For the text-containing cell, return its midpoint in (X, Y) coordinate format. 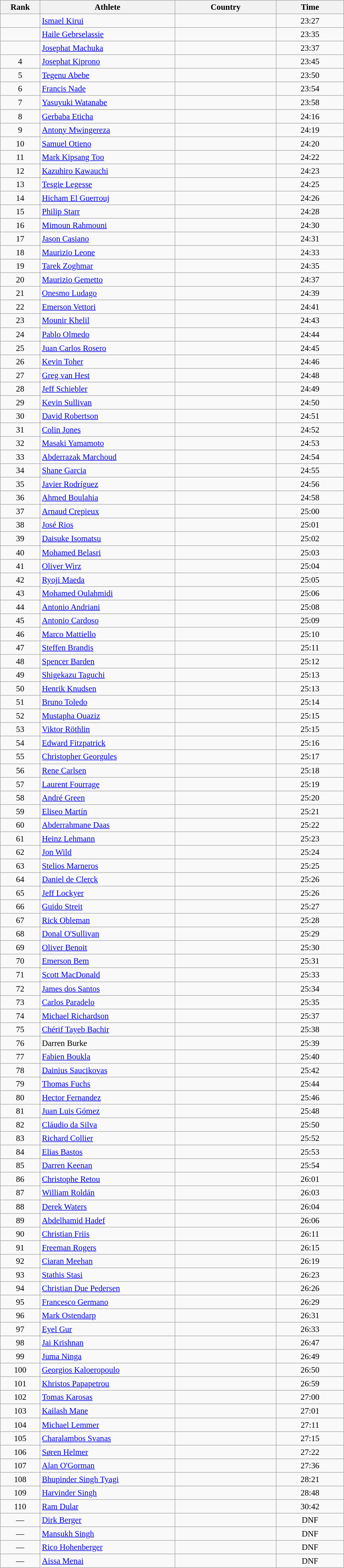
82 (20, 1125)
72 (20, 989)
23:45 (310, 62)
Daisuke Isomatsu (107, 539)
101 (20, 1384)
88 (20, 1207)
70 (20, 961)
Maurizio Gemetto (107, 280)
99 (20, 1357)
24:45 (310, 348)
Mounir Khelil (107, 321)
102 (20, 1398)
Kazuhiro Kawauchi (107, 171)
26:29 (310, 1302)
41 (20, 566)
26:23 (310, 1275)
61 (20, 839)
59 (20, 811)
25:40 (310, 1057)
87 (20, 1193)
Philip Starr (107, 212)
Freeman Rogers (107, 1248)
24 (20, 334)
Spencer Barden (107, 661)
26:01 (310, 1179)
Chérif Tayeb Bachir (107, 1029)
24:16 (310, 116)
24:31 (310, 239)
Time (310, 7)
25:31 (310, 961)
24:26 (310, 198)
25:52 (310, 1138)
25:21 (310, 811)
Tomas Karosas (107, 1398)
Søren Helmer (107, 1452)
25:11 (310, 648)
18 (20, 253)
Darren Keenan (107, 1166)
90 (20, 1234)
Rico Hohenberger (107, 1547)
25:01 (310, 525)
20 (20, 280)
Charalambos Svanas (107, 1438)
Francis Nade (107, 89)
Masaki Yamamoto (107, 443)
60 (20, 825)
Ciaran Meehan (107, 1261)
25:18 (310, 770)
25:00 (310, 512)
7 (20, 103)
24:20 (310, 144)
25:22 (310, 825)
95 (20, 1302)
Mohamed Belasri (107, 553)
25:09 (310, 621)
Edward Fitzpatrick (107, 743)
Eliseo Martín (107, 811)
26:47 (310, 1343)
71 (20, 975)
24:53 (310, 443)
25 (20, 348)
27:15 (310, 1438)
106 (20, 1452)
Francesco Germano (107, 1302)
Fabien Boukla (107, 1057)
67 (20, 920)
17 (20, 239)
Tarek Zoghmar (107, 266)
25:25 (310, 866)
William Roldán (107, 1193)
25:02 (310, 539)
Christian Due Pedersen (107, 1288)
63 (20, 866)
Bhupinder Singh Tyagi (107, 1479)
108 (20, 1479)
26:33 (310, 1329)
Christophe Retou (107, 1179)
Antonio Andriani (107, 607)
Kevin Toher (107, 361)
25:28 (310, 920)
Ram Dular (107, 1506)
32 (20, 443)
24:33 (310, 253)
Harvinder Singh (107, 1493)
Marco Mattiello (107, 634)
Juan Carlos Rosero (107, 348)
65 (20, 893)
24:30 (310, 225)
56 (20, 770)
25:14 (310, 702)
Jeff Lockyer (107, 893)
Donal O'Sullivan (107, 934)
24:51 (310, 416)
24:23 (310, 171)
Elias Bastos (107, 1152)
86 (20, 1179)
25:20 (310, 798)
Hicham El Guerrouj (107, 198)
25:38 (310, 1029)
85 (20, 1166)
Shane Garcia (107, 471)
23 (20, 321)
26:11 (310, 1234)
24:52 (310, 430)
98 (20, 1343)
25:54 (310, 1166)
Carlos Paradelo (107, 1002)
Pablo Olmedo (107, 334)
28 (20, 389)
26:19 (310, 1261)
19 (20, 266)
Arnaud Crepieux (107, 512)
27:22 (310, 1452)
25:05 (310, 580)
25:04 (310, 566)
26:31 (310, 1316)
110 (20, 1506)
Scott MacDonald (107, 975)
José Rios (107, 525)
77 (20, 1057)
24:56 (310, 484)
24:39 (310, 293)
42 (20, 580)
Kevin Sullivan (107, 402)
23:37 (310, 48)
Ismael Kirui (107, 21)
Mark Ostendarp (107, 1316)
24:46 (310, 361)
43 (20, 593)
Josephat Kiprono (107, 62)
Jason Casiano (107, 239)
Ryoji Maeda (107, 580)
Mark Kipsang Too (107, 157)
66 (20, 907)
25:33 (310, 975)
Stelios Marneros (107, 866)
25:37 (310, 1016)
74 (20, 1016)
76 (20, 1043)
10 (20, 144)
25:06 (310, 593)
26:49 (310, 1357)
94 (20, 1288)
35 (20, 484)
89 (20, 1220)
64 (20, 880)
Shigekazu Taguchi (107, 675)
8 (20, 116)
Christopher Georgules (107, 757)
12 (20, 171)
Jai Krishnan (107, 1343)
25:44 (310, 1084)
Derek Waters (107, 1207)
75 (20, 1029)
Georgios Kaloeropoulo (107, 1370)
24:50 (310, 402)
Emerson Vettori (107, 307)
73 (20, 1002)
24:37 (310, 280)
Heinz Lehmann (107, 839)
6 (20, 89)
27:01 (310, 1411)
Christian Friis (107, 1234)
5 (20, 75)
Antony Mwingereza (107, 130)
25:34 (310, 989)
24:19 (310, 130)
11 (20, 157)
Kailash Mane (107, 1411)
40 (20, 553)
Michael Lemmer (107, 1425)
24:28 (310, 212)
46 (20, 634)
78 (20, 1070)
80 (20, 1097)
Country (226, 7)
24:54 (310, 457)
47 (20, 648)
25:30 (310, 948)
Viktor Röthlin (107, 729)
Jeff Schiebler (107, 389)
Daniel de Clerck (107, 880)
45 (20, 621)
27 (20, 375)
83 (20, 1138)
84 (20, 1152)
26:50 (310, 1370)
50 (20, 689)
24:58 (310, 498)
Stathis Stasi (107, 1275)
81 (20, 1111)
79 (20, 1084)
30 (20, 416)
31 (20, 430)
25:35 (310, 1002)
25:08 (310, 607)
Aissa Menai (107, 1561)
Samuel Otieno (107, 144)
93 (20, 1275)
26:06 (310, 1220)
33 (20, 457)
Mansukh Singh (107, 1534)
15 (20, 212)
23:27 (310, 21)
30:42 (310, 1506)
27:11 (310, 1425)
26:26 (310, 1288)
103 (20, 1411)
Khristos Papapetrou (107, 1384)
Abdelhamid Hadef (107, 1220)
13 (20, 185)
Darren Burke (107, 1043)
23:54 (310, 89)
25:50 (310, 1125)
Oliver Wirz (107, 566)
26:59 (310, 1384)
Gerbaba Eticha (107, 116)
23:35 (310, 34)
39 (20, 539)
69 (20, 948)
25:46 (310, 1097)
Greg van Hest (107, 375)
Ahmed Boulahia (107, 498)
Tegenu Abebe (107, 75)
25:53 (310, 1152)
25:03 (310, 553)
22 (20, 307)
25:29 (310, 934)
37 (20, 512)
25:27 (310, 907)
25:48 (310, 1111)
24:48 (310, 375)
Henrik Knudsen (107, 689)
105 (20, 1438)
Rick Obleman (107, 920)
97 (20, 1329)
Abderrazak Marchoud (107, 457)
Alan O'Gorman (107, 1465)
Jon Wild (107, 852)
Eyel Gur (107, 1329)
Colin Jones (107, 430)
Oliver Benoit (107, 948)
25:12 (310, 661)
Juan Luis Gómez (107, 1111)
Bruno Toledo (107, 702)
Antonio Cardoso (107, 621)
25:39 (310, 1043)
Laurent Fourrage (107, 784)
Hector Fernandez (107, 1097)
23:58 (310, 103)
Emerson Bem (107, 961)
Abderrahmane Daas (107, 825)
26:04 (310, 1207)
Javier Rodríguez (107, 484)
100 (20, 1370)
53 (20, 729)
Dainius Saucikovas (107, 1070)
26:03 (310, 1193)
24:41 (310, 307)
Onesmo Ludago (107, 293)
Tesgie Legesse (107, 185)
68 (20, 934)
25:16 (310, 743)
44 (20, 607)
Thomas Fuchs (107, 1084)
Athlete (107, 7)
26:15 (310, 1248)
24:43 (310, 321)
Cláudio da Silva (107, 1125)
Josephat Machuka (107, 48)
Mimoun Rahmouni (107, 225)
14 (20, 198)
57 (20, 784)
Maurizio Leone (107, 253)
24:55 (310, 471)
Rank (20, 7)
49 (20, 675)
25:10 (310, 634)
24:49 (310, 389)
Yasuyuki Watanabe (107, 103)
24:44 (310, 334)
Juma Ninga (107, 1357)
James dos Santos (107, 989)
28:21 (310, 1479)
Rene Carlsen (107, 770)
25:23 (310, 839)
16 (20, 225)
92 (20, 1261)
Mohamed Oulahmidi (107, 593)
62 (20, 852)
David Robertson (107, 416)
54 (20, 743)
58 (20, 798)
36 (20, 498)
Guido Streit (107, 907)
51 (20, 702)
96 (20, 1316)
24:22 (310, 157)
24:35 (310, 266)
109 (20, 1493)
28:48 (310, 1493)
Steffen Brandis (107, 648)
91 (20, 1248)
9 (20, 130)
24:25 (310, 185)
25:24 (310, 852)
52 (20, 716)
104 (20, 1425)
26 (20, 361)
André Green (107, 798)
23:50 (310, 75)
25:17 (310, 757)
34 (20, 471)
4 (20, 62)
38 (20, 525)
21 (20, 293)
55 (20, 757)
Haile Gebrselassie (107, 34)
107 (20, 1465)
Richard Collier (107, 1138)
25:19 (310, 784)
Mustapha Ouaziz (107, 716)
Dirk Berger (107, 1520)
27:36 (310, 1465)
27:00 (310, 1398)
29 (20, 402)
25:42 (310, 1070)
Michael Richardson (107, 1016)
48 (20, 661)
